Provide the [x, y] coordinate of the cell's center where the given text is located.  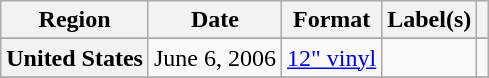
12" vinyl [332, 58]
Label(s) [430, 20]
June 6, 2006 [214, 58]
United States [75, 58]
Date [214, 20]
Format [332, 20]
Region [75, 20]
